Detect which cell encompasses the target text, then output its [X, Y] center coordinate. 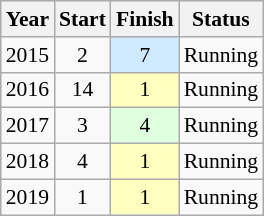
2 [82, 55]
Finish [145, 19]
2018 [28, 162]
Start [82, 19]
2019 [28, 197]
Year [28, 19]
2016 [28, 90]
3 [82, 126]
Status [221, 19]
14 [82, 90]
2017 [28, 126]
2015 [28, 55]
7 [145, 55]
